For the text-containing cell, return its midpoint in (x, y) coordinate format. 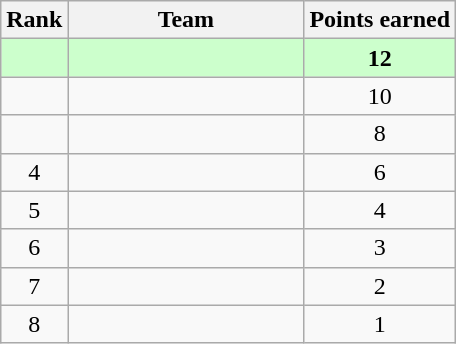
2 (380, 286)
Team (186, 20)
5 (34, 210)
1 (380, 324)
10 (380, 96)
12 (380, 58)
7 (34, 286)
Rank (34, 20)
Points earned (380, 20)
3 (380, 248)
